Return [x, y] of the center of cell containing provided text 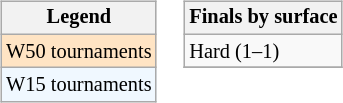
Finals by surface [263, 18]
W50 tournaments [78, 51]
Legend [78, 18]
W15 tournaments [78, 85]
Hard (1–1) [263, 51]
